Search for the cell housing the specified text and yield its [X, Y] center coordinate. 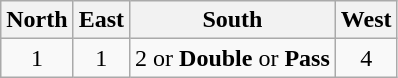
4 [366, 58]
South [233, 20]
West [366, 20]
East [101, 20]
North [37, 20]
2 or Double or Pass [233, 58]
